For the text-containing cell, return its midpoint in (x, y) coordinate format. 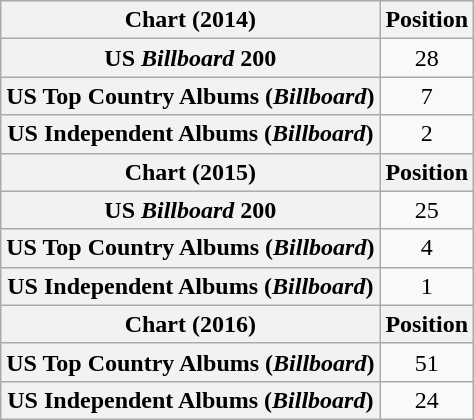
Chart (2016) (190, 324)
7 (427, 96)
24 (427, 400)
Chart (2015) (190, 172)
25 (427, 210)
1 (427, 286)
4 (427, 248)
28 (427, 58)
Chart (2014) (190, 20)
51 (427, 362)
2 (427, 134)
